From the cell containing the given text, extract its center point as (X, Y) coordinate. 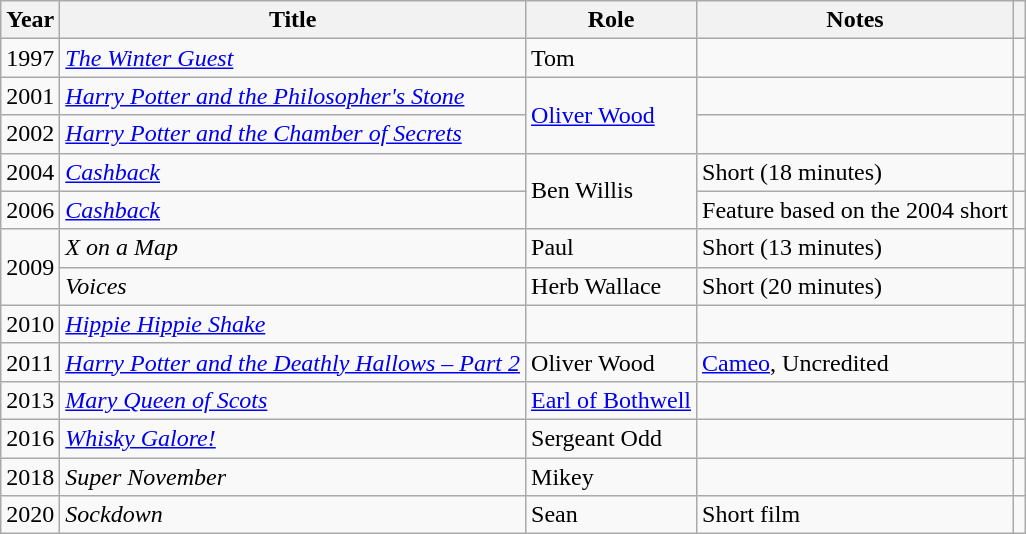
2001 (30, 96)
2006 (30, 210)
Notes (856, 20)
2002 (30, 134)
Harry Potter and the Chamber of Secrets (293, 134)
2020 (30, 515)
Ben Willis (612, 191)
Herb Wallace (612, 286)
Role (612, 20)
Mikey (612, 477)
2011 (30, 362)
Voices (293, 286)
Earl of Bothwell (612, 400)
Harry Potter and the Philosopher's Stone (293, 96)
Sean (612, 515)
Sockdown (293, 515)
Short film (856, 515)
2010 (30, 324)
Cameo, Uncredited (856, 362)
Title (293, 20)
Year (30, 20)
X on a Map (293, 248)
Sergeant Odd (612, 438)
2009 (30, 267)
Short (20 minutes) (856, 286)
Short (18 minutes) (856, 172)
2004 (30, 172)
Whisky Galore! (293, 438)
2013 (30, 400)
Tom (612, 58)
Short (13 minutes) (856, 248)
Super November (293, 477)
Feature based on the 2004 short (856, 210)
Paul (612, 248)
2018 (30, 477)
Mary Queen of Scots (293, 400)
2016 (30, 438)
Hippie Hippie Shake (293, 324)
Harry Potter and the Deathly Hallows – Part 2 (293, 362)
1997 (30, 58)
The Winter Guest (293, 58)
